Extract the [x, y] coordinate from the center of the cell holding the provided text.  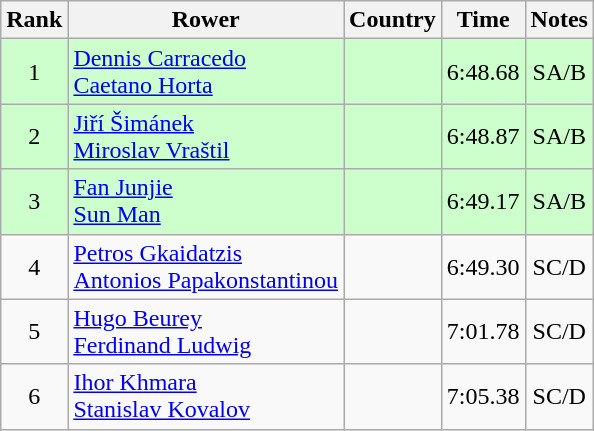
3 [34, 202]
Dennis CarracedoCaetano Horta [206, 72]
Jiří ŠimánekMiroslav Vraštil [206, 136]
6 [34, 396]
Fan JunjieSun Man [206, 202]
1 [34, 72]
6:49.30 [483, 266]
7:05.38 [483, 396]
5 [34, 332]
2 [34, 136]
Notes [559, 20]
6:48.87 [483, 136]
4 [34, 266]
Hugo BeureyFerdinand Ludwig [206, 332]
Country [393, 20]
Rower [206, 20]
7:01.78 [483, 332]
Ihor KhmaraStanislav Kovalov [206, 396]
Rank [34, 20]
Time [483, 20]
6:49.17 [483, 202]
6:48.68 [483, 72]
Petros GkaidatzisAntonios Papakonstantinou [206, 266]
